For the text-containing cell, return its midpoint in [x, y] coordinate format. 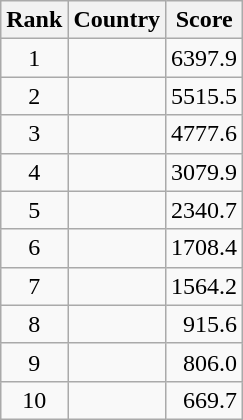
6 [34, 248]
9 [34, 362]
5 [34, 210]
1 [34, 58]
7 [34, 286]
669.7 [204, 400]
4777.6 [204, 134]
5515.5 [204, 96]
915.6 [204, 324]
3 [34, 134]
Score [204, 20]
2 [34, 96]
1564.2 [204, 286]
6397.9 [204, 58]
4 [34, 172]
1708.4 [204, 248]
Rank [34, 20]
Country [117, 20]
806.0 [204, 362]
2340.7 [204, 210]
10 [34, 400]
8 [34, 324]
3079.9 [204, 172]
